Output the [X, Y] coordinate of the center of the cell containing the given text.  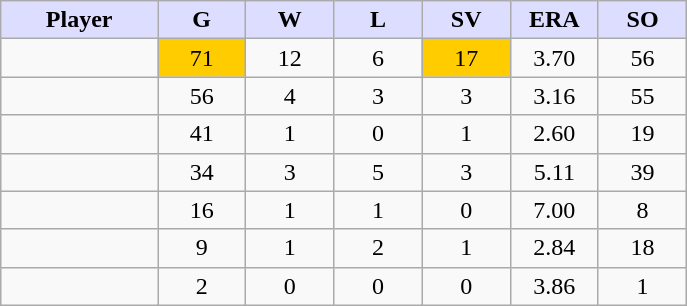
3.16 [554, 96]
41 [202, 134]
ERA [554, 20]
55 [642, 96]
9 [202, 248]
8 [642, 210]
18 [642, 248]
7.00 [554, 210]
17 [466, 58]
W [290, 20]
71 [202, 58]
5 [378, 172]
34 [202, 172]
3.86 [554, 286]
16 [202, 210]
L [378, 20]
4 [290, 96]
SV [466, 20]
3.70 [554, 58]
19 [642, 134]
6 [378, 58]
12 [290, 58]
G [202, 20]
39 [642, 172]
2.84 [554, 248]
2.60 [554, 134]
5.11 [554, 172]
Player [80, 20]
SO [642, 20]
